Find where the given text appears and provide that cell's center as (X, Y) coordinate. 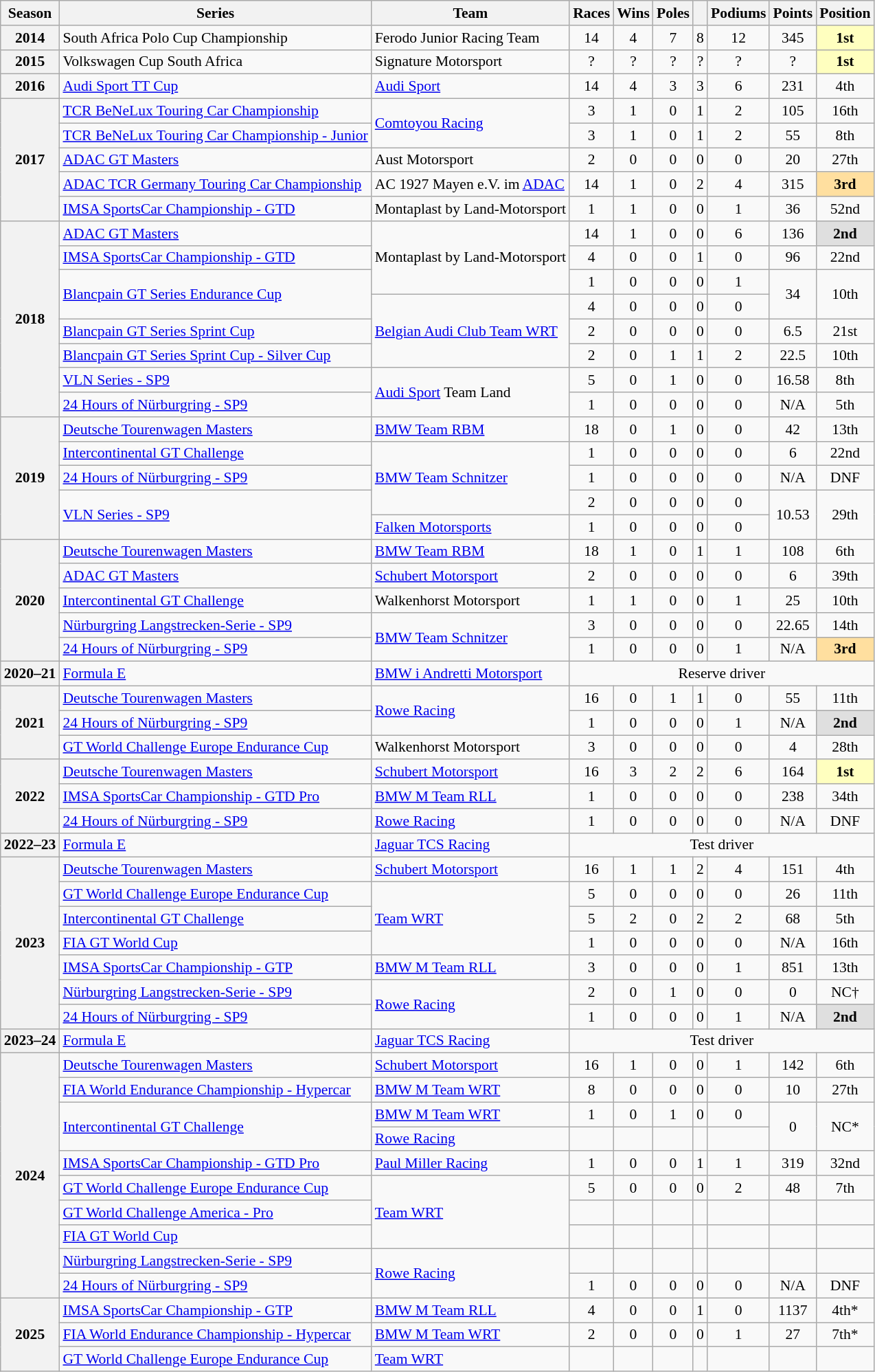
34th (845, 796)
7th* (845, 1335)
36 (793, 209)
25 (793, 600)
2016 (30, 87)
345 (793, 38)
Paul Miller Racing (470, 1164)
48 (793, 1188)
Reserve driver (722, 674)
7 (673, 38)
4th* (845, 1310)
Season (30, 13)
Audi Sport TT Cup (215, 87)
2023–24 (30, 1041)
Comtoyou Racing (470, 124)
34 (793, 294)
Points (793, 13)
Belgian Audi Club Team WRT (470, 331)
2017 (30, 160)
29th (845, 515)
TCR BeNeLux Touring Car Championship (215, 111)
151 (793, 870)
Ferodo Junior Racing Team (470, 38)
2022–23 (30, 845)
Podiums (739, 13)
Volkswagen Cup South Africa (215, 62)
2018 (30, 319)
2024 (30, 1176)
16.58 (793, 381)
South Africa Polo Cup Championship (215, 38)
Poles (673, 13)
20 (793, 160)
14th (845, 625)
7th (845, 1188)
Blancpain GT Series Sprint Cup (215, 331)
238 (793, 796)
2019 (30, 478)
68 (793, 919)
2021 (30, 723)
Audi Sport (470, 87)
Races (591, 13)
NC† (845, 992)
6.5 (793, 331)
2020 (30, 600)
ADAC TCR Germany Touring Car Championship (215, 185)
231 (793, 87)
Signature Motorsport (470, 62)
NC* (845, 1127)
Position (845, 13)
BMW i Andretti Motorsport (470, 674)
2014 (30, 38)
AC 1927 Mayen e.V. im ADAC (470, 185)
2015 (30, 62)
27 (793, 1335)
Falken Motorsports (470, 527)
21st (845, 331)
315 (793, 185)
Team (470, 13)
2025 (30, 1334)
52nd (845, 209)
26 (793, 895)
32nd (845, 1164)
22.5 (793, 356)
GT World Challenge America - Pro (215, 1213)
Aust Motorsport (470, 160)
Series (215, 13)
12 (739, 38)
108 (793, 552)
Audi Sport Team Land (470, 393)
164 (793, 772)
105 (793, 111)
10.53 (793, 515)
142 (793, 1066)
96 (793, 258)
851 (793, 968)
22.65 (793, 625)
2023 (30, 943)
39th (845, 576)
Wins (633, 13)
28th (845, 747)
2020–21 (30, 674)
2022 (30, 797)
TCR BeNeLux Touring Car Championship - Junior (215, 135)
42 (793, 429)
136 (793, 234)
Blancpain GT Series Sprint Cup - Silver Cup (215, 356)
319 (793, 1164)
Blancpain GT Series Endurance Cup (215, 294)
1137 (793, 1310)
10 (793, 1090)
